Output the (x, y) coordinate of the center of the cell containing the given text.  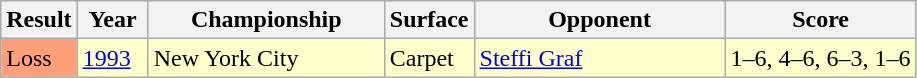
Opponent (600, 20)
1–6, 4–6, 6–3, 1–6 (820, 58)
Championship (266, 20)
Carpet (429, 58)
Year (112, 20)
Steffi Graf (600, 58)
Loss (39, 58)
Result (39, 20)
Score (820, 20)
1993 (112, 58)
New York City (266, 58)
Surface (429, 20)
